Return (x, y) of the center of cell containing provided text 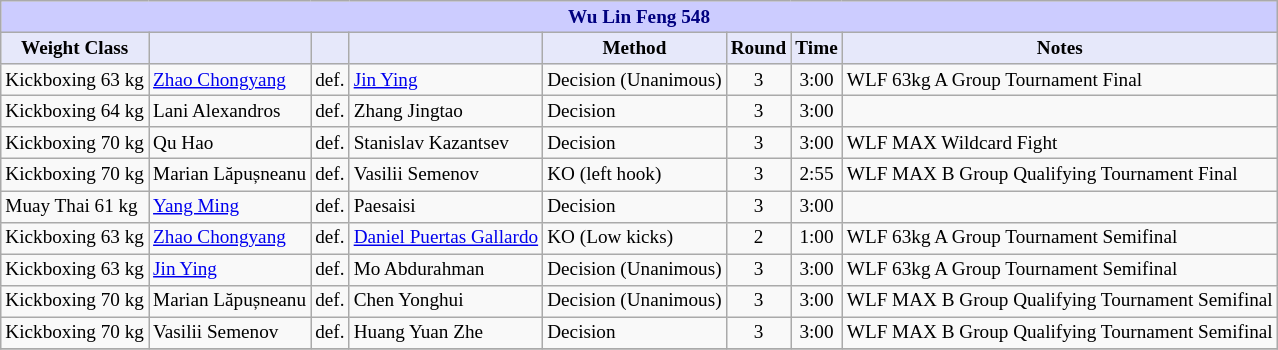
Chen Yonghui (446, 301)
2:55 (816, 175)
Notes (1060, 48)
Zhang Jingtao (446, 111)
2 (758, 238)
WLF MAX B Group Qualifying Tournament Final (1060, 175)
Yang Ming (230, 206)
Huang Yuan Zhe (446, 333)
1:00 (816, 238)
Wu Lin Feng 548 (639, 17)
Stanislav Kazantsev (446, 143)
Round (758, 48)
Qu Hao (230, 143)
Time (816, 48)
KO (Low kicks) (634, 238)
Mo Abdurahman (446, 270)
WLF 63kg A Group Tournament Final (1060, 80)
Kickboxing 64 kg (75, 111)
Weight Class (75, 48)
Method (634, 48)
Paesaisi (446, 206)
Lani Alexandros (230, 111)
KO (left hook) (634, 175)
WLF MAX Wildcard Fight (1060, 143)
Muay Thai 61 kg (75, 206)
Daniel Puertas Gallardo (446, 238)
